Find where the given text appears and provide that cell's center as (x, y) coordinate. 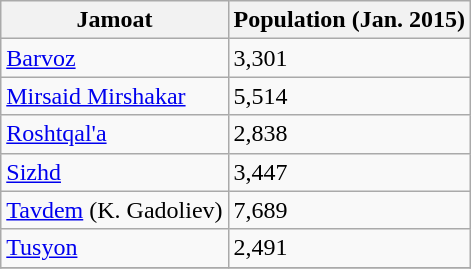
5,514 (349, 96)
Barvoz (114, 58)
2,838 (349, 134)
3,301 (349, 58)
Roshtqal'a (114, 134)
Mirsaid Mirshakar (114, 96)
7,689 (349, 210)
3,447 (349, 172)
Population (Jan. 2015) (349, 20)
Tusyon (114, 248)
Tavdem (K. Gadoliev) (114, 210)
Sizhd (114, 172)
2,491 (349, 248)
Jamoat (114, 20)
